Return [X, Y] of the center of cell containing provided text 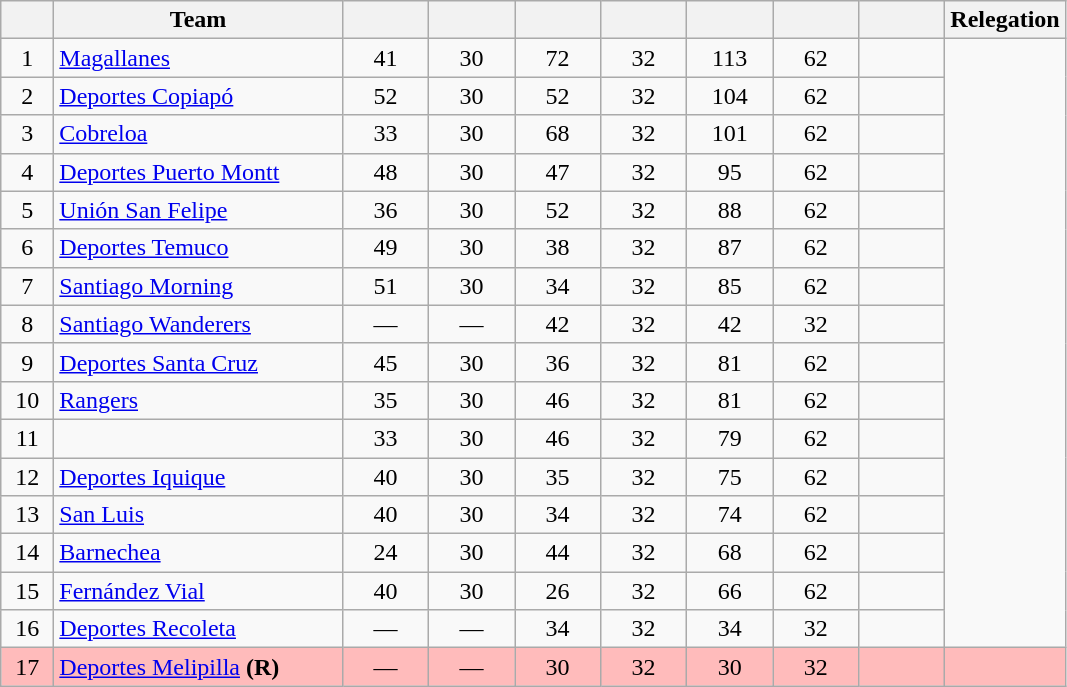
San Luis [198, 515]
51 [385, 286]
13 [28, 515]
Fernández Vial [198, 591]
74 [730, 515]
38 [557, 248]
6 [28, 248]
66 [730, 591]
8 [28, 324]
12 [28, 477]
41 [385, 58]
Rangers [198, 400]
85 [730, 286]
Deportes Puerto Montt [198, 172]
Santiago Morning [198, 286]
11 [28, 438]
Relegation [1005, 20]
14 [28, 553]
101 [730, 134]
7 [28, 286]
Deportes Santa Cruz [198, 362]
Unión San Felipe [198, 210]
9 [28, 362]
Santiago Wanderers [198, 324]
48 [385, 172]
Team [198, 20]
49 [385, 248]
104 [730, 96]
Deportes Iquique [198, 477]
Cobreloa [198, 134]
79 [730, 438]
3 [28, 134]
5 [28, 210]
Deportes Temuco [198, 248]
72 [557, 58]
47 [557, 172]
Deportes Recoleta [198, 629]
45 [385, 362]
1 [28, 58]
15 [28, 591]
Deportes Copiapó [198, 96]
87 [730, 248]
Magallanes [198, 58]
16 [28, 629]
75 [730, 477]
Barnechea [198, 553]
26 [557, 591]
88 [730, 210]
44 [557, 553]
2 [28, 96]
24 [385, 553]
4 [28, 172]
113 [730, 58]
95 [730, 172]
10 [28, 400]
17 [28, 667]
Deportes Melipilla (R) [198, 667]
